Return the (x, y) coordinate for the center point of the cell that contains the specified text.  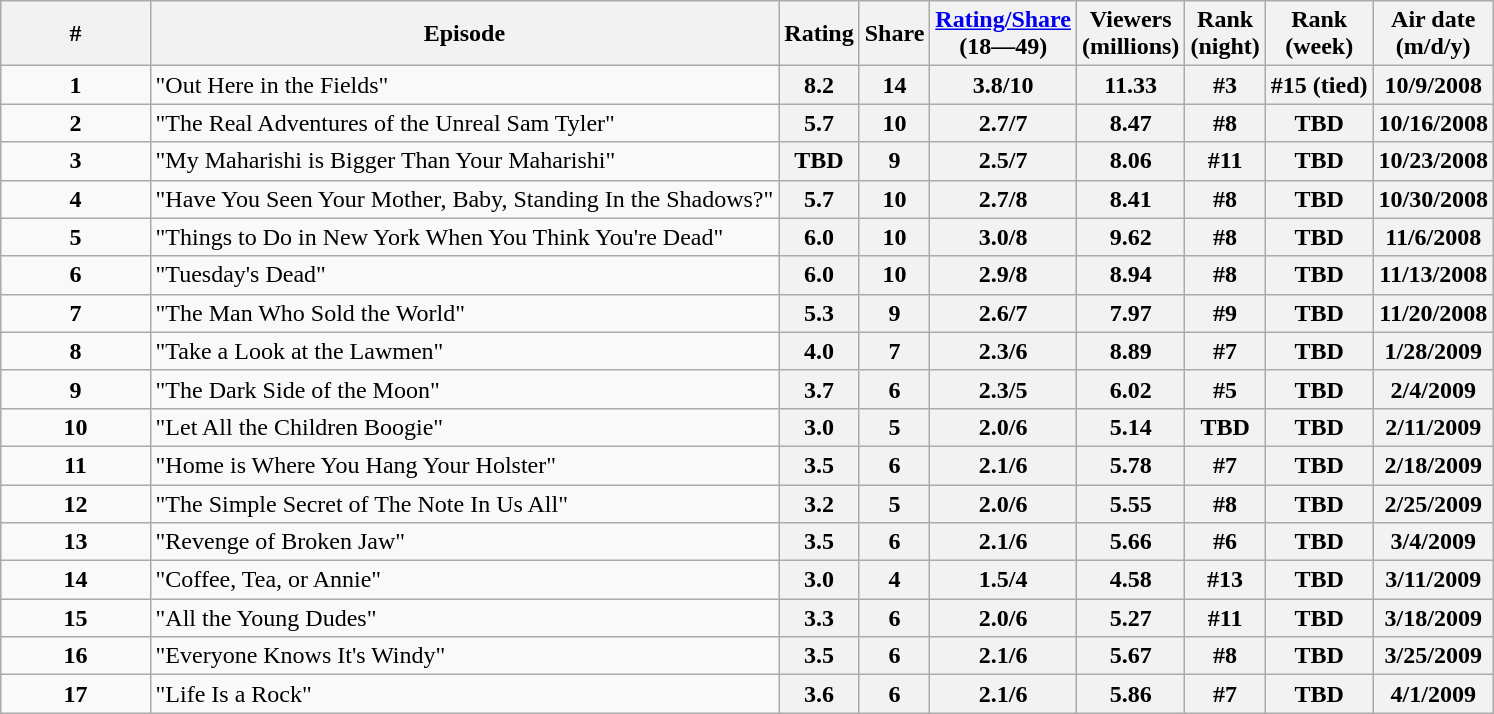
3.3 (819, 618)
11/6/2008 (1433, 237)
4/1/2009 (1433, 694)
7.97 (1130, 313)
10/30/2008 (1433, 199)
"Take a Look at the Lawmen" (464, 351)
#6 (1225, 542)
2.3/6 (1004, 351)
"Coffee, Tea, or Annie" (464, 580)
5.66 (1130, 542)
2 (76, 123)
11/13/2008 (1433, 275)
5.14 (1130, 427)
17 (76, 694)
"Tuesday's Dead" (464, 275)
Air date(m/d/y) (1433, 34)
3/11/2009 (1433, 580)
#13 (1225, 580)
2.7/8 (1004, 199)
8.89 (1130, 351)
3/18/2009 (1433, 618)
3.6 (819, 694)
"Out Here in the Fields" (464, 85)
2/11/2009 (1433, 427)
"Everyone Knows It's Windy" (464, 656)
5.27 (1130, 618)
5.86 (1130, 694)
Share (894, 34)
6.02 (1130, 389)
#5 (1225, 389)
9.62 (1130, 237)
3.7 (819, 389)
"The Real Adventures of the Unreal Sam Tyler" (464, 123)
5.78 (1130, 465)
4.0 (819, 351)
5.3 (819, 313)
2.7/7 (1004, 123)
11.33 (1130, 85)
Rank(night) (1225, 34)
2/25/2009 (1433, 503)
2.6/7 (1004, 313)
"Let All the Children Boogie" (464, 427)
Viewers(millions) (1130, 34)
10/9/2008 (1433, 85)
12 (76, 503)
1.5/4 (1004, 580)
"Revenge of Broken Jaw" (464, 542)
1 (76, 85)
2/4/2009 (1433, 389)
2.3/5 (1004, 389)
2.5/7 (1004, 161)
#9 (1225, 313)
#3 (1225, 85)
8.06 (1130, 161)
"Home is Where You Hang Your Holster" (464, 465)
1/28/2009 (1433, 351)
3/4/2009 (1433, 542)
Episode (464, 34)
"The Dark Side of the Moon" (464, 389)
11/20/2008 (1433, 313)
"Have You Seen Your Mother, Baby, Standing In the Shadows?" (464, 199)
8 (76, 351)
Rating (819, 34)
4.58 (1130, 580)
"Things to Do in New York When You Think You're Dead" (464, 237)
3/25/2009 (1433, 656)
"The Simple Secret of The Note In Us All" (464, 503)
"Life Is a Rock" (464, 694)
5.67 (1130, 656)
8.2 (819, 85)
16 (76, 656)
5.55 (1130, 503)
3.2 (819, 503)
13 (76, 542)
# (76, 34)
10/23/2008 (1433, 161)
11 (76, 465)
#15 (tied) (1319, 85)
Rank(week) (1319, 34)
8.94 (1130, 275)
"The Man Who Sold the World" (464, 313)
8.41 (1130, 199)
8.47 (1130, 123)
2/18/2009 (1433, 465)
15 (76, 618)
3 (76, 161)
3.8/10 (1004, 85)
"All the Young Dudes" (464, 618)
Rating/Share(18—49) (1004, 34)
2.9/8 (1004, 275)
10/16/2008 (1433, 123)
3.0/8 (1004, 237)
"My Maharishi is Bigger Than Your Maharishi" (464, 161)
